For the text-containing cell, return its midpoint in (x, y) coordinate format. 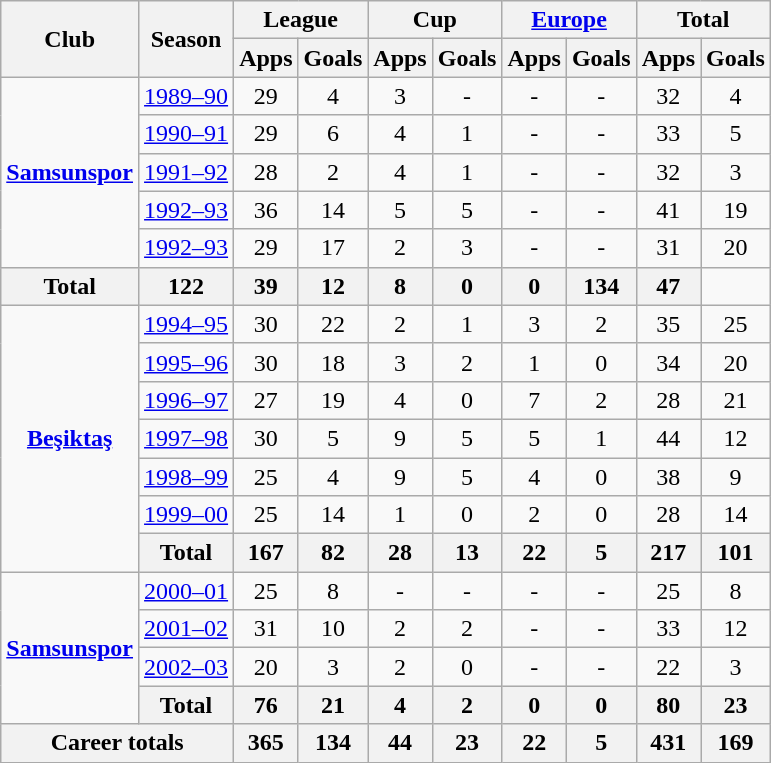
27 (266, 400)
80 (668, 705)
431 (668, 743)
41 (668, 210)
6 (333, 134)
1989–90 (186, 96)
217 (668, 553)
2000–01 (186, 591)
76 (266, 705)
Career totals (118, 743)
13 (467, 553)
38 (668, 477)
34 (668, 362)
1990–91 (186, 134)
1991–92 (186, 172)
82 (333, 553)
Season (186, 39)
League (301, 20)
47 (668, 286)
Europe (569, 20)
10 (333, 629)
Cup (435, 20)
7 (534, 400)
1999–00 (186, 515)
101 (736, 553)
Beşiktaş (70, 438)
17 (333, 248)
35 (668, 324)
365 (266, 743)
2002–03 (186, 667)
2001–02 (186, 629)
169 (736, 743)
39 (266, 286)
1996–97 (186, 400)
167 (266, 553)
Club (70, 39)
1998–99 (186, 477)
36 (266, 210)
1995–96 (186, 362)
1997–98 (186, 438)
18 (333, 362)
1994–95 (186, 324)
122 (186, 286)
